Provide the [X, Y] coordinate of the cell's center where the given text is located.  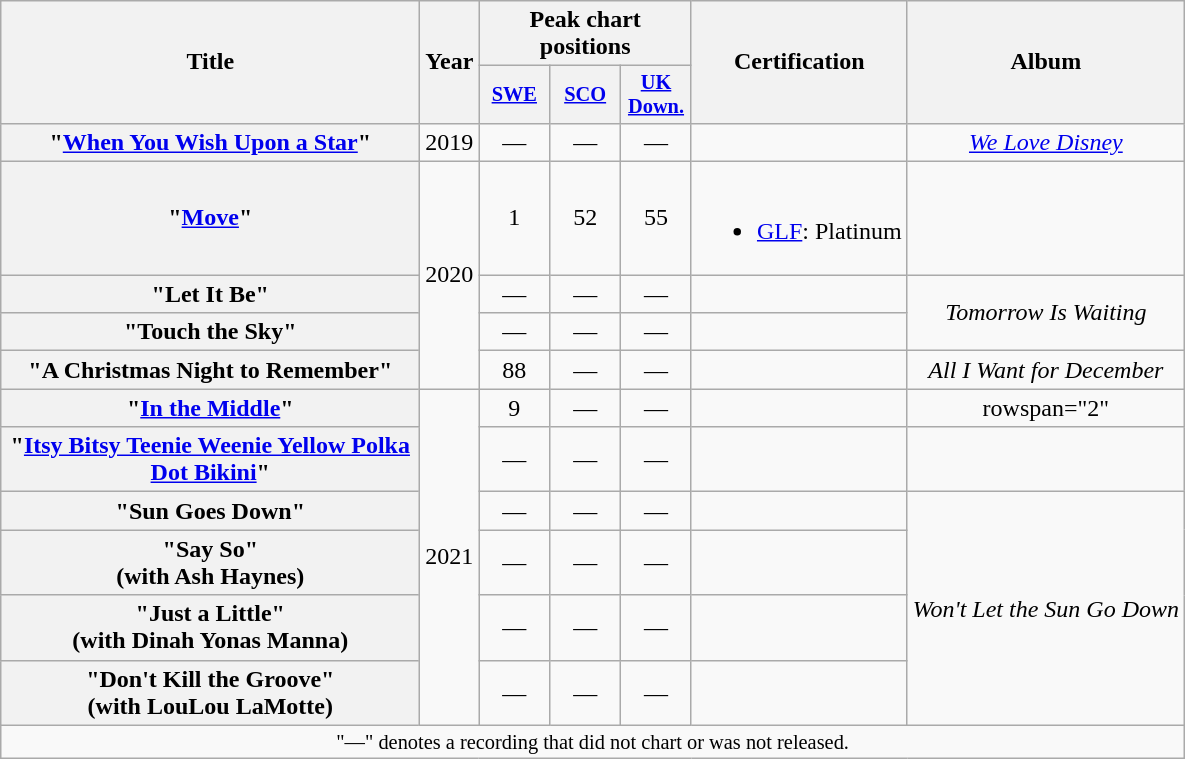
Won't Let the Sun Go Down [1046, 608]
88 [514, 370]
SCO [586, 95]
1 [514, 218]
2020 [450, 276]
"Say So" (with Ash Haynes) [210, 562]
"Touch the Sky" [210, 332]
52 [586, 218]
"When You Wish Upon a Star" [210, 142]
2019 [450, 142]
"Let It Be" [210, 294]
"Don't Kill the Groove" (with LouLou LaMotte) [210, 692]
UKDown. [656, 95]
Tomorrow Is Waiting [1046, 313]
Peak chart positions [586, 34]
"Sun Goes Down" [210, 511]
"A Christmas Night to Remember" [210, 370]
Title [210, 62]
"In the Middle" [210, 408]
Certification [799, 62]
Album [1046, 62]
rowspan="2" [1046, 408]
Year [450, 62]
"Move" [210, 218]
All I Want for December [1046, 370]
GLF: Platinum [799, 218]
9 [514, 408]
"—" denotes a recording that did not chart or was not released. [593, 742]
55 [656, 218]
SWE [514, 95]
"Just a Little" (with Dinah Yonas Manna) [210, 628]
2021 [450, 557]
"Itsy Bitsy Teenie Weenie Yellow Polka Dot Bikini" [210, 460]
We Love Disney [1046, 142]
